For the text-containing cell, return its midpoint in [x, y] coordinate format. 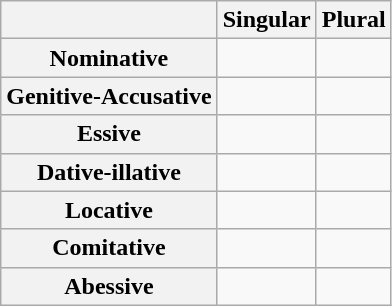
Plural [354, 20]
Locative [109, 210]
Singular [266, 20]
Essive [109, 134]
Genitive-Accusative [109, 96]
Comitative [109, 248]
Nominative [109, 58]
Abessive [109, 286]
Dative-illative [109, 172]
